Return the [X, Y] coordinate for the center point of the cell that contains the specified text.  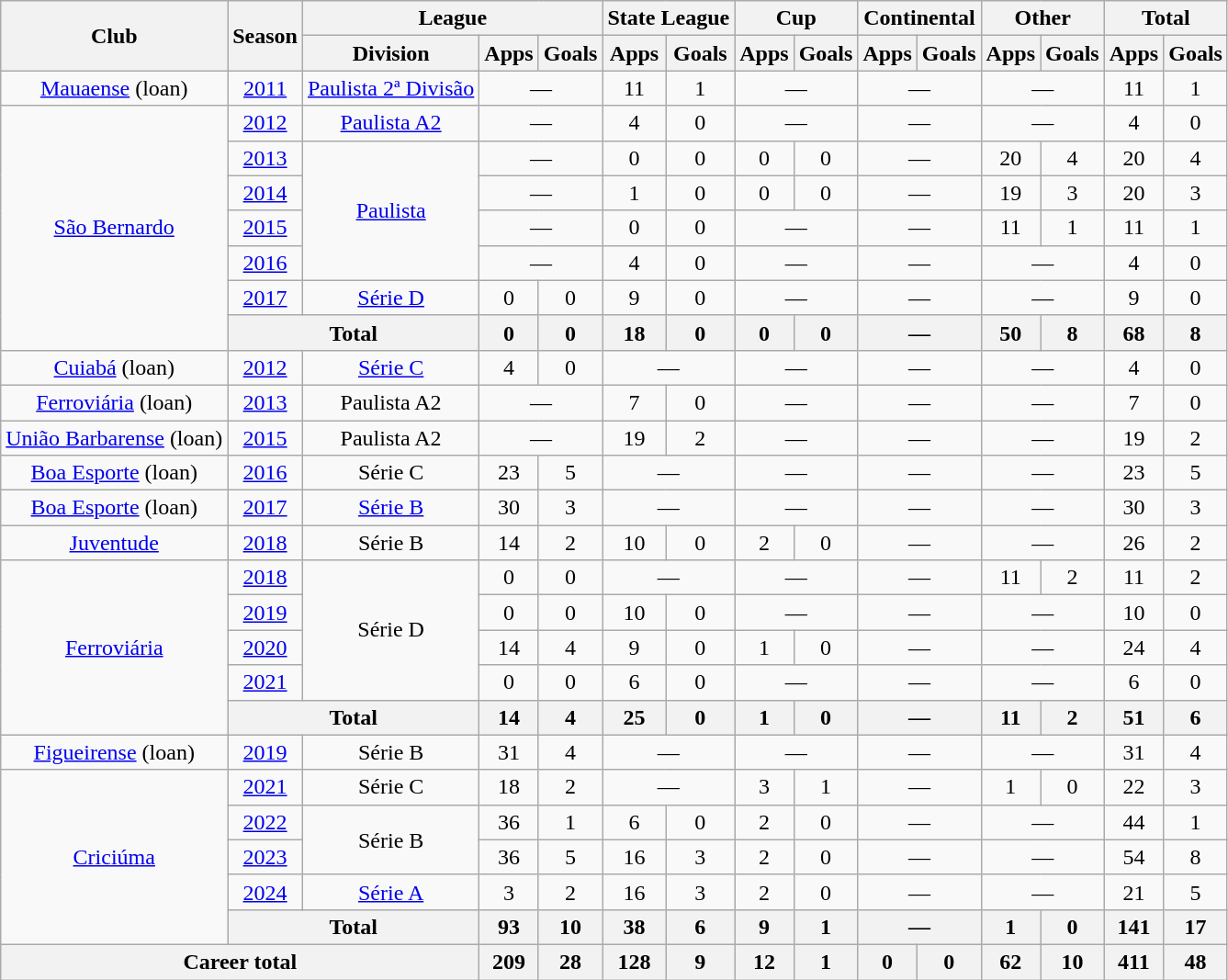
2014 [265, 193]
48 [1196, 962]
28 [570, 962]
44 [1133, 822]
25 [634, 717]
Season [265, 36]
Paulista 2ª Divisão [390, 88]
Other [1042, 18]
2011 [265, 88]
411 [1133, 962]
Division [390, 53]
Figueirense (loan) [114, 752]
209 [509, 962]
128 [634, 962]
38 [634, 927]
22 [1133, 787]
State League [669, 18]
21 [1133, 892]
26 [1133, 543]
2023 [265, 857]
Continental [919, 18]
Juventude [114, 543]
Cuiabá (loan) [114, 367]
17 [1196, 927]
12 [764, 962]
2020 [265, 648]
2024 [265, 892]
São Bernardo [114, 228]
62 [1010, 962]
24 [1133, 648]
141 [1133, 927]
51 [1133, 717]
Career total [241, 962]
Ferroviária (loan) [114, 402]
Club [114, 36]
Cup [796, 18]
50 [1010, 332]
Paulista [390, 210]
União Barbarense (loan) [114, 438]
54 [1133, 857]
Mauaense (loan) [114, 88]
League [452, 18]
Série A [390, 892]
93 [509, 927]
68 [1133, 332]
2022 [265, 822]
Criciúma [114, 857]
Ferroviária [114, 648]
